Pinpoint the cell where the given text exists, returning its (x, y) midpoint coordinate. 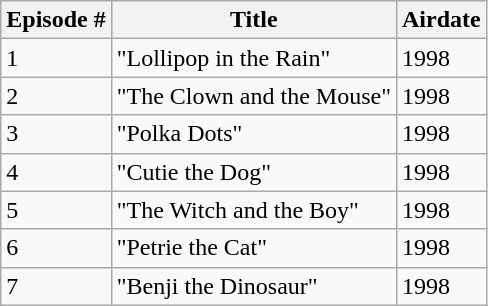
"The Witch and the Boy" (254, 210)
Airdate (441, 20)
"Benji the Dinosaur" (254, 286)
Episode # (56, 20)
4 (56, 172)
5 (56, 210)
"Polka Dots" (254, 134)
1 (56, 58)
3 (56, 134)
6 (56, 248)
"Cutie the Dog" (254, 172)
Title (254, 20)
"Lollipop in the Rain" (254, 58)
"Petrie the Cat" (254, 248)
7 (56, 286)
2 (56, 96)
"The Clown and the Mouse" (254, 96)
